Provide the [x, y] coordinate of the cell's center where the given text is located.  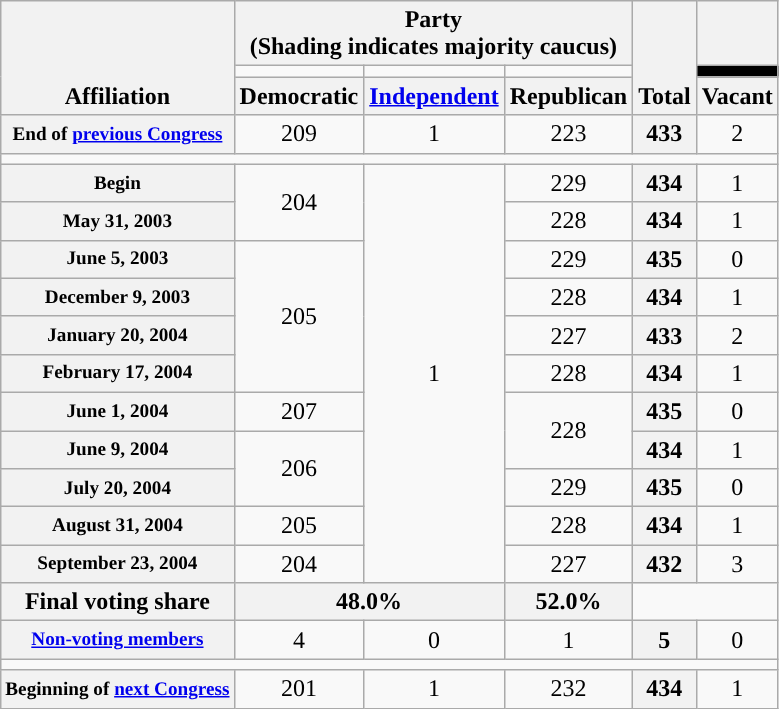
Begin [118, 183]
Independent [434, 96]
End of previous Congress [118, 134]
232 [568, 689]
Final voting share [118, 602]
Non-voting members [118, 640]
207 [299, 411]
Affiliation [118, 58]
December 9, 2003 [118, 297]
July 20, 2004 [118, 488]
June 1, 2004 [118, 411]
Total [665, 58]
January 20, 2004 [118, 335]
48.0% [369, 602]
52.0% [568, 602]
209 [299, 134]
June 5, 2003 [118, 259]
September 23, 2004 [118, 564]
Party (Shading indicates majority caucus) [434, 34]
Democratic [299, 96]
4 [299, 640]
February 17, 2004 [118, 373]
Republican [568, 96]
Beginning of next Congress [118, 689]
May 31, 2003 [118, 221]
432 [665, 564]
5 [665, 640]
3 [737, 564]
Vacant [737, 96]
206 [299, 468]
June 9, 2004 [118, 449]
August 31, 2004 [118, 526]
201 [299, 689]
223 [568, 134]
